Provide the [X, Y] coordinate of the cell's center where the given text is located.  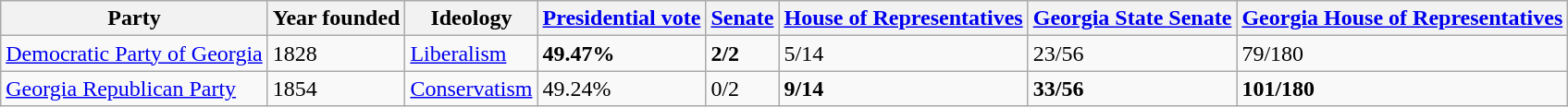
9/14 [903, 89]
1854 [337, 89]
Ideology [472, 18]
Presidential vote [622, 18]
Year founded [337, 18]
0/2 [742, 89]
Party [135, 18]
Georgia Republican Party [135, 89]
49.47% [622, 53]
101/180 [1402, 89]
Democratic Party of Georgia [135, 53]
Senate [742, 18]
5/14 [903, 53]
79/180 [1402, 53]
Conservatism [472, 89]
House of Representatives [903, 18]
Liberalism [472, 53]
Georgia State Senate [1132, 18]
Georgia House of Representatives [1402, 18]
33/56 [1132, 89]
2/2 [742, 53]
23/56 [1132, 53]
1828 [337, 53]
49.24% [622, 89]
